Detect which cell encompasses the target text, then output its (x, y) center coordinate. 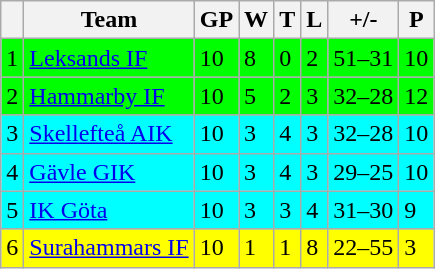
0 (288, 58)
Leksands IF (109, 58)
Skellefteå AIK (109, 134)
6 (12, 248)
22–55 (364, 248)
GP (216, 20)
Gävle GIK (109, 172)
Team (109, 20)
L (314, 20)
W (256, 20)
Surahammars IF (109, 248)
9 (416, 210)
31–30 (364, 210)
T (288, 20)
12 (416, 96)
51–31 (364, 58)
29–25 (364, 172)
Hammarby IF (109, 96)
+/- (364, 20)
IK Göta (109, 210)
P (416, 20)
